For the text-containing cell, return its midpoint in (x, y) coordinate format. 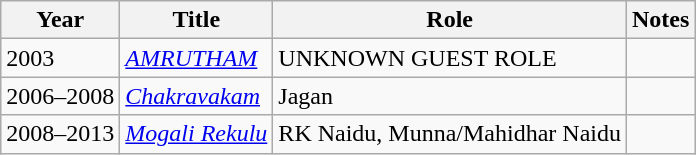
Chakravakam (196, 96)
Jagan (450, 96)
Title (196, 20)
UNKNOWN GUEST ROLE (450, 58)
Role (450, 20)
Year (60, 20)
Mogali Rekulu (196, 134)
2008–2013 (60, 134)
AMRUTHAM (196, 58)
2006–2008 (60, 96)
2003 (60, 58)
Notes (661, 20)
RK Naidu, Munna/Mahidhar Naidu (450, 134)
